Search for the cell housing the specified text and yield its [X, Y] center coordinate. 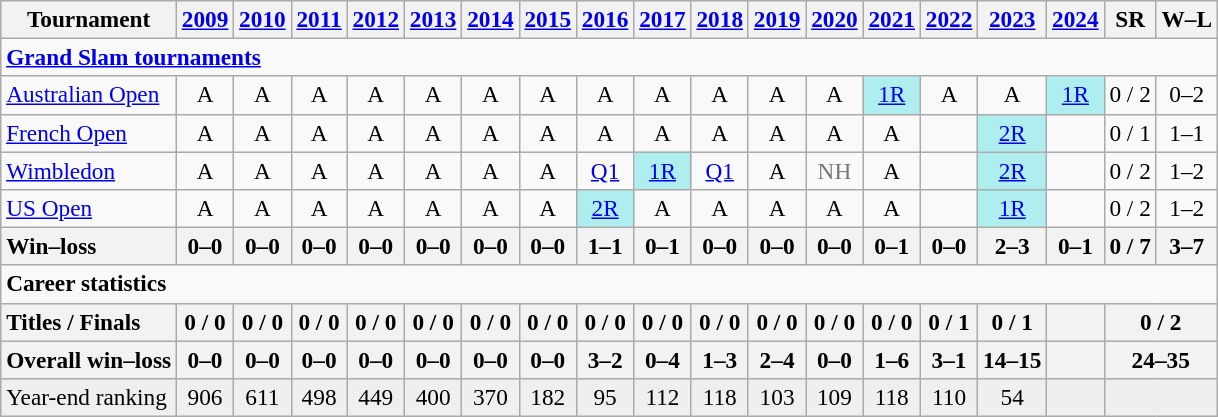
2022 [948, 19]
109 [834, 397]
2017 [662, 19]
2020 [834, 19]
110 [948, 397]
400 [432, 397]
2019 [776, 19]
Wimbledon [89, 170]
2014 [490, 19]
906 [204, 397]
2021 [892, 19]
2024 [1076, 19]
3–7 [1186, 246]
Career statistics [610, 284]
54 [1012, 397]
611 [262, 397]
95 [604, 397]
Win–loss [89, 246]
Titles / Finals [89, 322]
SR [1130, 19]
14–15 [1012, 359]
Grand Slam tournaments [610, 57]
0 / 7 [1130, 246]
2013 [432, 19]
498 [319, 397]
0–2 [1186, 95]
1–6 [892, 359]
2–3 [1012, 246]
2015 [548, 19]
1–3 [720, 359]
Year-end ranking [89, 397]
2010 [262, 19]
2–4 [776, 359]
3–1 [948, 359]
Tournament [89, 19]
NH [834, 170]
370 [490, 397]
2009 [204, 19]
2018 [720, 19]
0–4 [662, 359]
2023 [1012, 19]
2011 [319, 19]
2012 [376, 19]
182 [548, 397]
US Open [89, 208]
W–L [1186, 19]
449 [376, 397]
Overall win–loss [89, 359]
103 [776, 397]
24–35 [1160, 359]
French Open [89, 133]
112 [662, 397]
3–2 [604, 359]
Australian Open [89, 95]
2016 [604, 19]
